Search for the cell housing the specified text and yield its [x, y] center coordinate. 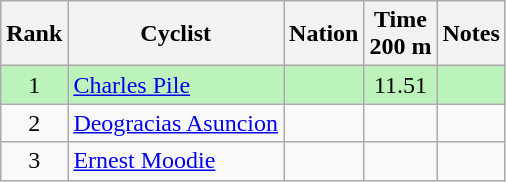
Rank [34, 34]
3 [34, 161]
Notes [471, 34]
Deogracias Asuncion [176, 123]
2 [34, 123]
Ernest Moodie [176, 161]
Cyclist [176, 34]
Time200 m [400, 34]
1 [34, 85]
Nation [324, 34]
11.51 [400, 85]
Charles Pile [176, 85]
